Output the (X, Y) coordinate of the center of the cell containing the given text.  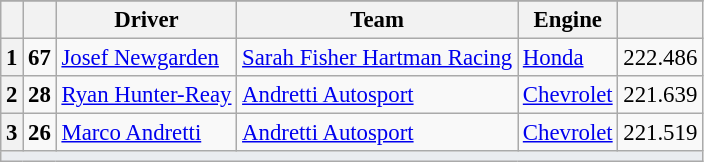
Driver (146, 20)
Ryan Hunter-Reay (146, 95)
26 (40, 133)
Team (378, 20)
221.639 (660, 95)
Honda (568, 58)
1 (12, 58)
Marco Andretti (146, 133)
221.519 (660, 133)
3 (12, 133)
Engine (568, 20)
Josef Newgarden (146, 58)
222.486 (660, 58)
67 (40, 58)
Sarah Fisher Hartman Racing (378, 58)
28 (40, 95)
2 (12, 95)
